Output the (X, Y) coordinate of the center of the cell containing the given text.  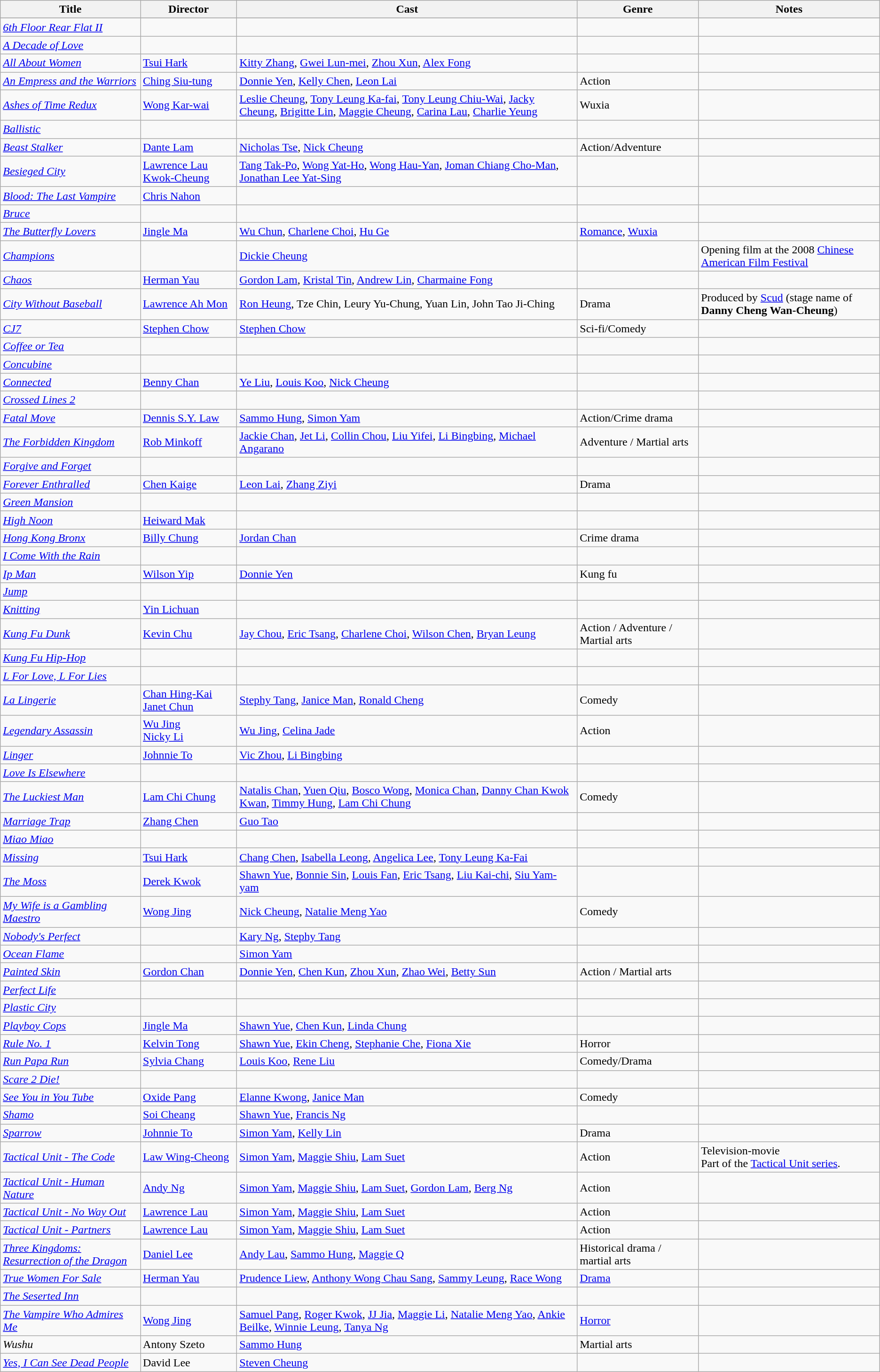
Simon Yam, Maggie Shiu, Lam Suet, Gordon Lam, Berg Ng (407, 1187)
Kung fu (638, 574)
Leslie Cheung, Tony Leung Ka-fai, Tony Leung Chiu-Wai, Jacky Cheung, Brigitte Lin, Maggie Cheung, Carina Lau, Charlie Yeung (407, 105)
Rob Minkoff (189, 442)
Andy Lau, Sammo Hung, Maggie Q (407, 1254)
Tang Tak-Po, Wong Yat-Ho, Wong Hau-Yan, Joman Chiang Cho-Man, Jonathan Lee Yat-Sing (407, 171)
Genre (638, 9)
Fatal Move (71, 418)
Forgive and Forget (71, 466)
The Vampire Who Admires Me (71, 1321)
Ocean Flame (71, 954)
Yin Lichuan (189, 610)
6th Floor Rear Flat II (71, 27)
Chang Chen, Isabella Leong, Angelica Lee, Tony Leung Ka-Fai (407, 857)
Derek Kwok (189, 881)
The Seserted Inn (71, 1296)
Coffee or Tea (71, 346)
Plastic City (71, 1008)
City Without Baseball (71, 305)
Shawn Yue, Bonnie Sin, Louis Fan, Eric Tsang, Liu Kai-chi, Siu Yam-yam (407, 881)
Dennis S.Y. Law (189, 418)
Green Mansion (71, 502)
Wuxia (638, 105)
Jump (71, 592)
Comedy/Drama (638, 1061)
Action / Martial arts (638, 972)
Opening film at the 2008 Chinese American Film Festival (789, 256)
Television-movie Part of the Tactical Unit series. (789, 1157)
Tactical Unit - Human Nature (71, 1187)
Jackie Chan, Jet Li, Collin Chou, Liu Yifei, Li Bingbing, Michael Angarano (407, 442)
Three Kingdoms: Resurrection of the Dragon (71, 1254)
Chan Hing-Kai Janet Chun (189, 700)
Miao Miao (71, 839)
Shawn Yue, Ekin Cheng, Stephanie Che, Fiona Xie (407, 1043)
Playboy Cops (71, 1026)
Donnie Yen (407, 574)
Chen Kaige (189, 484)
Chaos (71, 280)
Crossed Lines 2 (71, 400)
Beast Stalker (71, 147)
Missing (71, 857)
Daniel Lee (189, 1254)
Director (189, 9)
Adventure / Martial arts (638, 442)
True Women For Sale (71, 1278)
Zhang Chen (189, 821)
L For Love, L For Lies (71, 676)
Forever Enthralled (71, 484)
Chris Nahon (189, 196)
Natalis Chan, Yuen Qiu, Bosco Wong, Monica Chan, Danny Chan Kwok Kwan, Timmy Hung, Lam Chi Chung (407, 797)
Dickie Cheung (407, 256)
Notes (789, 9)
Cast (407, 9)
An Empress and the Warriors (71, 81)
Hong Kong Bronx (71, 538)
Title (71, 9)
Ashes of Time Redux (71, 105)
Kevin Chu (189, 634)
Samuel Pang, Roger Kwok, JJ Jia, Maggie Li, Natalie Meng Yao, Ankie Beilke, Winnie Leung, Tanya Ng (407, 1321)
Simon Yam (407, 954)
CJ7 (71, 329)
Kelvin Tong (189, 1043)
Kung Fu Dunk (71, 634)
Connected (71, 382)
I Come With the Rain (71, 556)
Historical drama / martial arts (638, 1254)
Gordon Chan (189, 972)
Ye Liu, Louis Koo, Nick Cheung (407, 382)
Blood: The Last Vampire (71, 196)
Donnie Yen, Chen Kun, Zhou Xun, Zhao Wei, Betty Sun (407, 972)
Martial arts (638, 1345)
Louis Koo, Rene Liu (407, 1061)
Elanne Kwong, Janice Man (407, 1097)
Sammo Hung (407, 1345)
High Noon (71, 520)
Ip Man (71, 574)
Law Wing-Cheong (189, 1157)
Knitting (71, 610)
Perfect Life (71, 990)
Stephy Tang, Janice Man, Ronald Cheng (407, 700)
Action / Adventure / Martial arts (638, 634)
Love Is Elsewhere (71, 773)
Scare 2 Die! (71, 1079)
Kary Ng, Stephy Tang (407, 936)
Antony Szeto (189, 1345)
Wu Jing, Celina Jade (407, 730)
The Luckiest Man (71, 797)
Crime drama (638, 538)
Benny Chan (189, 382)
Shawn Yue, Chen Kun, Linda Chung (407, 1026)
Wushu (71, 1345)
Nobody's Perfect (71, 936)
Shawn Yue, Francis Ng (407, 1115)
Lawrence Lau Kwok-Cheung (189, 171)
Concubine (71, 364)
Action/Adventure (638, 147)
Jay Chou, Eric Tsang, Charlene Choi, Wilson Chen, Bryan Leung (407, 634)
Bruce (71, 213)
Donnie Yen, Kelly Chen, Leon Lai (407, 81)
Linger (71, 755)
Wong Kar-wai (189, 105)
Oxide Pang (189, 1097)
Sammo Hung, Simon Yam (407, 418)
The Butterfly Lovers (71, 231)
The Moss (71, 881)
Billy Chung (189, 538)
Champions (71, 256)
Simon Yam, Kelly Lin (407, 1133)
The Forbidden Kingdom (71, 442)
Painted Skin (71, 972)
Leon Lai, Zhang Ziyi (407, 484)
La Lingerie (71, 700)
Wilson Yip (189, 574)
Yes, I Can See Dead People (71, 1363)
Tactical Unit - No Way Out (71, 1212)
Marriage Trap (71, 821)
Romance, Wuxia (638, 231)
Run Papa Run (71, 1061)
Ron Heung, Tze Chin, Leury Yu-Chung, Yuan Lin, John Tao Ji-Ching (407, 305)
Lam Chi Chung (189, 797)
Wu Chun, Charlene Choi, Hu Ge (407, 231)
Ballistic (71, 129)
See You in You Tube (71, 1097)
Rule No. 1 (71, 1043)
Dante Lam (189, 147)
Shamo (71, 1115)
Guo Tao (407, 821)
Sparrow (71, 1133)
Nicholas Tse, Nick Cheung (407, 147)
Kung Fu Hip-Hop (71, 658)
Tactical Unit - Partners (71, 1230)
Ching Siu-tung (189, 81)
A Decade of Love (71, 45)
Nick Cheung, Natalie Meng Yao (407, 912)
Sci-fi/Comedy (638, 329)
Produced by Scud (stage name of Danny Cheng Wan-Cheung) (789, 305)
My Wife is a Gambling Maestro (71, 912)
Kitty Zhang, Gwei Lun-mei, Zhou Xun, Alex Fong (407, 63)
Jordan Chan (407, 538)
Legendary Assassin (71, 730)
Soi Cheang (189, 1115)
Lawrence Ah Mon (189, 305)
Prudence Liew, Anthony Wong Chau Sang, Sammy Leung, Race Wong (407, 1278)
Tactical Unit - The Code (71, 1157)
Action/Crime drama (638, 418)
All About Women (71, 63)
Wu Jing Nicky Li (189, 730)
Steven Cheung (407, 1363)
David Lee (189, 1363)
Andy Ng (189, 1187)
Besieged City (71, 171)
Gordon Lam, Kristal Tin, Andrew Lin, Charmaine Fong (407, 280)
Vic Zhou, Li Bingbing (407, 755)
Sylvia Chang (189, 1061)
Heiward Mak (189, 520)
